Capture the cell that displays the provided text and extract its (x, y) central coordinate. 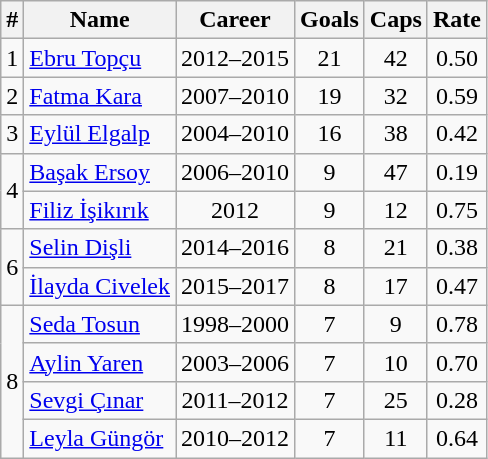
2012–2015 (236, 58)
0.70 (456, 362)
2003–2006 (236, 362)
0.64 (456, 438)
Seda Tosun (100, 324)
2004–2010 (236, 134)
Ebru Topçu (100, 58)
2007–2010 (236, 96)
16 (330, 134)
0.78 (456, 324)
6 (12, 267)
Goals (330, 20)
32 (396, 96)
0.50 (456, 58)
2010–2012 (236, 438)
42 (396, 58)
0.75 (456, 210)
0.59 (456, 96)
1998–2000 (236, 324)
2011–2012 (236, 400)
Rate (456, 20)
Başak Ersoy (100, 172)
2 (12, 96)
Leyla Güngör (100, 438)
Fatma Kara (100, 96)
0.19 (456, 172)
47 (396, 172)
12 (396, 210)
Career (236, 20)
Selin Dişli (100, 248)
0.38 (456, 248)
11 (396, 438)
0.28 (456, 400)
Name (100, 20)
Filiz İşikırık (100, 210)
# (12, 20)
İlayda Civelek (100, 286)
Eylül Elgalp (100, 134)
25 (396, 400)
0.47 (456, 286)
3 (12, 134)
19 (330, 96)
Sevgi Çınar (100, 400)
2014–2016 (236, 248)
2006–2010 (236, 172)
38 (396, 134)
0.42 (456, 134)
1 (12, 58)
2015–2017 (236, 286)
4 (12, 191)
Caps (396, 20)
17 (396, 286)
Aylin Yaren (100, 362)
10 (396, 362)
2012 (236, 210)
